Search for the cell housing the specified text and yield its (x, y) center coordinate. 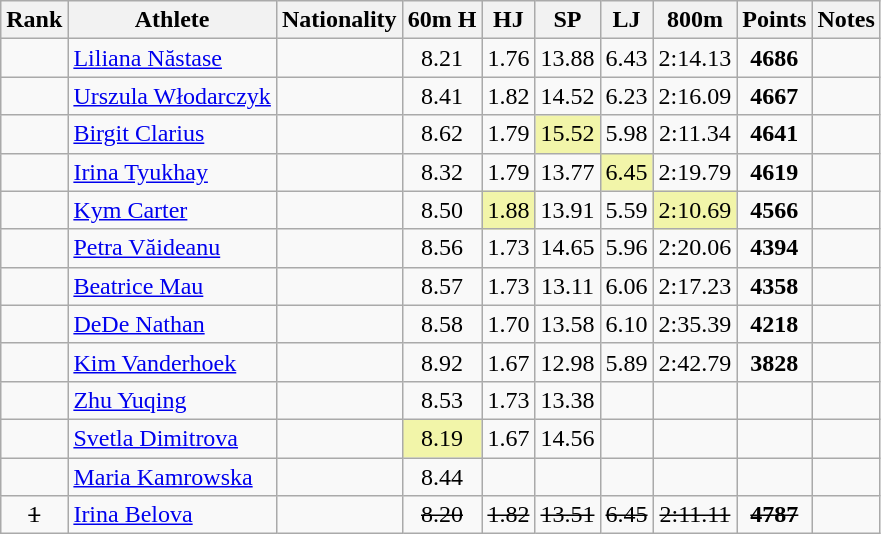
13.88 (568, 58)
5.96 (626, 248)
13.11 (568, 286)
2:35.39 (695, 324)
8.32 (442, 172)
2:14.13 (695, 58)
6.10 (626, 324)
12.98 (568, 362)
3828 (774, 362)
14.56 (568, 438)
4667 (774, 96)
2:10.69 (695, 210)
8.62 (442, 134)
2:42.79 (695, 362)
6.23 (626, 96)
Birgit Clarius (172, 134)
2:17.23 (695, 286)
1 (34, 515)
DeDe Nathan (172, 324)
2:11.11 (695, 515)
2:19.79 (695, 172)
5.98 (626, 134)
8.92 (442, 362)
4619 (774, 172)
1.88 (508, 210)
Petra Văideanu (172, 248)
Svetla Dimitrova (172, 438)
4686 (774, 58)
Irina Tyukhay (172, 172)
8.44 (442, 477)
2:16.09 (695, 96)
13.51 (568, 515)
5.89 (626, 362)
Rank (34, 20)
Athlete (172, 20)
LJ (626, 20)
SP (568, 20)
4641 (774, 134)
1.76 (508, 58)
6.06 (626, 286)
8.56 (442, 248)
Maria Kamrowska (172, 477)
6.43 (626, 58)
4566 (774, 210)
5.59 (626, 210)
13.38 (568, 400)
14.65 (568, 248)
800m (695, 20)
2:20.06 (695, 248)
60m H (442, 20)
Irina Belova (172, 515)
Kym Carter (172, 210)
Kim Vanderhoek (172, 362)
HJ (508, 20)
8.41 (442, 96)
8.21 (442, 58)
1.70 (508, 324)
4358 (774, 286)
8.58 (442, 324)
Liliana Năstase (172, 58)
Urszula Włodarczyk (172, 96)
8.53 (442, 400)
4394 (774, 248)
14.52 (568, 96)
4218 (774, 324)
Zhu Yuqing (172, 400)
Notes (846, 20)
8.50 (442, 210)
13.77 (568, 172)
Beatrice Mau (172, 286)
15.52 (568, 134)
8.20 (442, 515)
4787 (774, 515)
8.57 (442, 286)
2:11.34 (695, 134)
13.91 (568, 210)
8.19 (442, 438)
13.58 (568, 324)
Points (774, 20)
Nationality (339, 20)
